Detect which cell encompasses the target text, then output its [x, y] center coordinate. 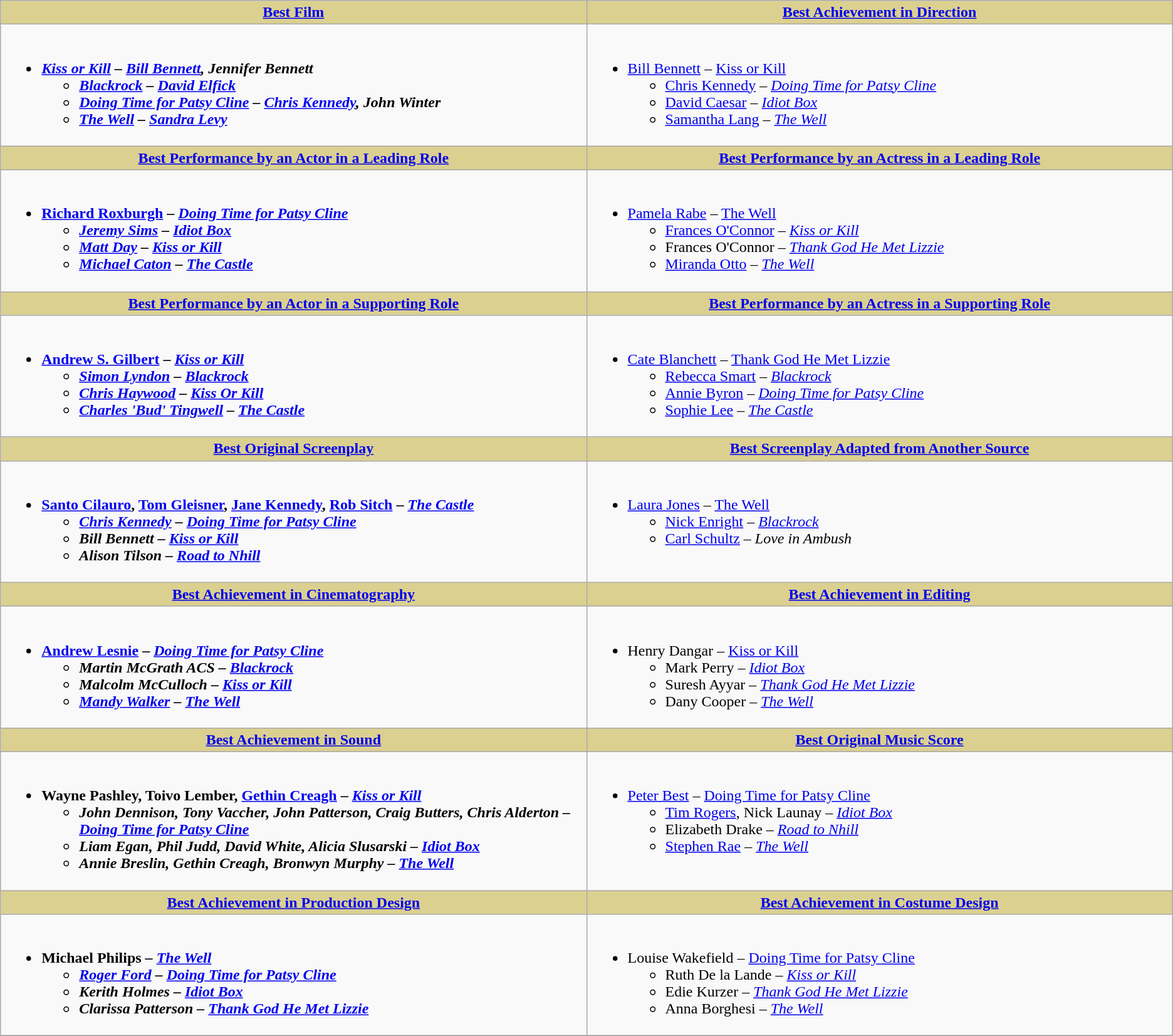
Best Achievement in Costume Design [880, 902]
Peter Best – Doing Time for Patsy ClineTim Rogers, Nick Launay – Idiot BoxElizabeth Drake – Road to NhillStephen Rae – The Well [880, 821]
Louise Wakefield – Doing Time for Patsy ClineRuth De la Lande – Kiss or KillEdie Kurzer – Thank God He Met LizzieAnna Borghesi – The Well [880, 975]
Michael Philips – The WellRoger Ford – Doing Time for Patsy ClineKerith Holmes – Idiot BoxClarissa Patterson – Thank God He Met Lizzie [293, 975]
Best Original Music Score [880, 740]
Best Achievement in Editing [880, 594]
Cate Blanchett – Thank God He Met LizzieRebecca Smart – BlackrockAnnie Byron – Doing Time for Patsy ClineSophie Lee – The Castle [880, 376]
Best Achievement in Direction [880, 13]
Kiss or Kill – Bill Bennett, Jennifer BennettBlackrock – David ElfickDoing Time for Patsy Cline – Chris Kennedy, John WinterThe Well – Sandra Levy [293, 85]
Pamela Rabe – The WellFrances O'Connor – Kiss or KillFrances O'Connor – Thank God He Met LizzieMiranda Otto – The Well [880, 231]
Best Achievement in Sound [293, 740]
Best Film [293, 13]
Henry Dangar – Kiss or KillMark Perry – Idiot BoxSuresh Ayyar – Thank God He Met LizzieDany Cooper – The Well [880, 667]
Best Performance by an Actor in a Leading Role [293, 158]
Richard Roxburgh – Doing Time for Patsy ClineJeremy Sims – Idiot BoxMatt Day – Kiss or KillMichael Caton – The Castle [293, 231]
Laura Jones – The WellNick Enright – BlackrockCarl Schultz – Love in Ambush [880, 521]
Best Performance by an Actress in a Supporting Role [880, 303]
Andrew S. Gilbert – Kiss or KillSimon Lyndon – BlackrockChris Haywood – Kiss Or KillCharles 'Bud' Tingwell – The Castle [293, 376]
Best Performance by an Actress in a Leading Role [880, 158]
Best Achievement in Production Design [293, 902]
Best Performance by an Actor in a Supporting Role [293, 303]
Bill Bennett – Kiss or KillChris Kennedy – Doing Time for Patsy ClineDavid Caesar – Idiot BoxSamantha Lang – The Well [880, 85]
Best Achievement in Cinematography [293, 594]
Best Original Screenplay [293, 449]
Best Screenplay Adapted from Another Source [880, 449]
Andrew Lesnie – Doing Time for Patsy ClineMartin McGrath ACS – BlackrockMalcolm McCulloch – Kiss or KillMandy Walker – The Well [293, 667]
